Determine the [X, Y] coordinate at the center of the cell enclosing the given text.  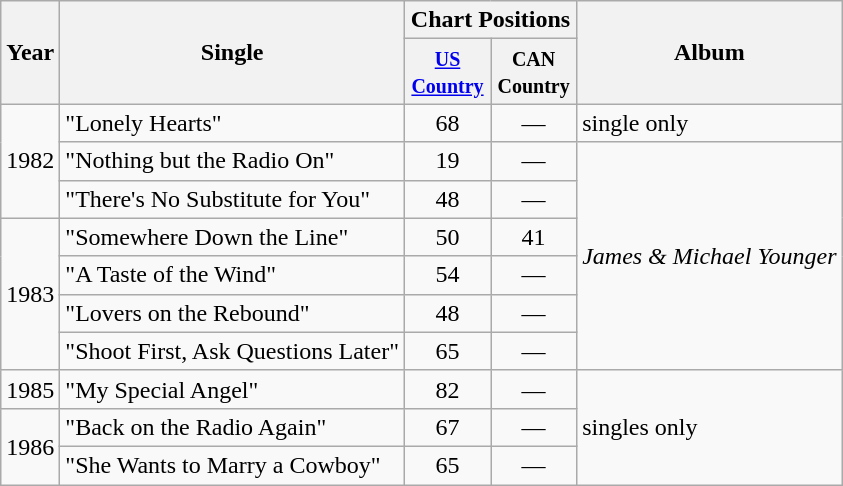
"Somewhere Down the Line" [232, 237]
"There's No Substitute for You" [232, 199]
"Lonely Hearts" [232, 123]
singles only [710, 427]
CAN Country [534, 72]
1985 [30, 389]
"She Wants to Marry a Cowboy" [232, 465]
Year [30, 52]
54 [447, 275]
19 [447, 161]
1986 [30, 446]
Chart Positions [490, 20]
Album [710, 52]
"Nothing but the Radio On" [232, 161]
"My Special Angel" [232, 389]
50 [447, 237]
"Back on the Radio Again" [232, 427]
"Shoot First, Ask Questions Later" [232, 351]
82 [447, 389]
1983 [30, 294]
James & Michael Younger [710, 256]
67 [447, 427]
"A Taste of the Wind" [232, 275]
41 [534, 237]
US Country [447, 72]
Single [232, 52]
1982 [30, 161]
single only [710, 123]
"Lovers on the Rebound" [232, 313]
68 [447, 123]
